Find where the given text appears and provide that cell's center as (x, y) coordinate. 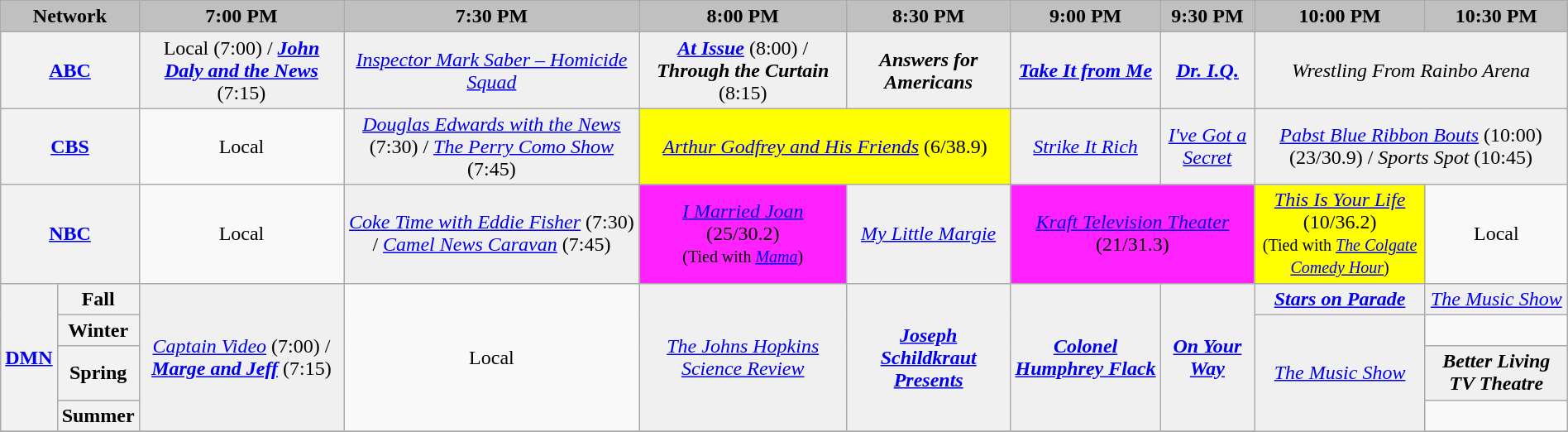
Strike It Rich (1085, 146)
Kraft Television Theater (21/31.3) (1133, 233)
I Married Joan (25/30.2)(Tied with Mama) (743, 233)
8:00 PM (743, 17)
Stars on Parade (1340, 299)
Dr. I.Q. (1207, 70)
NBC (69, 233)
Captain Video (7:00) / Marge and Jeff (7:15) (241, 358)
At Issue (8:00) / Through the Curtain (8:15) (743, 70)
Network (69, 17)
Inspector Mark Saber – Homicide Squad (491, 70)
Take It from Me (1085, 70)
Colonel Humphrey Flack (1085, 358)
Summer (98, 415)
Local (7:00) / John Daly and the News (7:15) (241, 70)
Wrestling From Rainbo Arena (1411, 70)
My Little Margie (928, 233)
9:00 PM (1085, 17)
Better Living TV Theatre (1496, 372)
DMN (29, 358)
9:30 PM (1207, 17)
Joseph Schildkraut Presents (928, 358)
Pabst Blue Ribbon Bouts (10:00) (23/30.9) / Sports Spot (10:45) (1411, 146)
Douglas Edwards with the News (7:30) / The Perry Como Show (7:45) (491, 146)
Coke Time with Eddie Fisher (7:30) / Camel News Caravan (7:45) (491, 233)
This Is Your Life (10/36.2)(Tied with The Colgate Comedy Hour) (1340, 233)
10:00 PM (1340, 17)
The Johns Hopkins Science Review (743, 358)
I've Got a Secret (1207, 146)
Winter (98, 330)
7:30 PM (491, 17)
CBS (69, 146)
ABC (69, 70)
Fall (98, 299)
Answers for Americans (928, 70)
7:00 PM (241, 17)
10:30 PM (1496, 17)
8:30 PM (928, 17)
On Your Way (1207, 358)
Arthur Godfrey and His Friends (6/38.9) (825, 146)
Spring (98, 372)
